Return [x, y] of the center of cell containing provided text 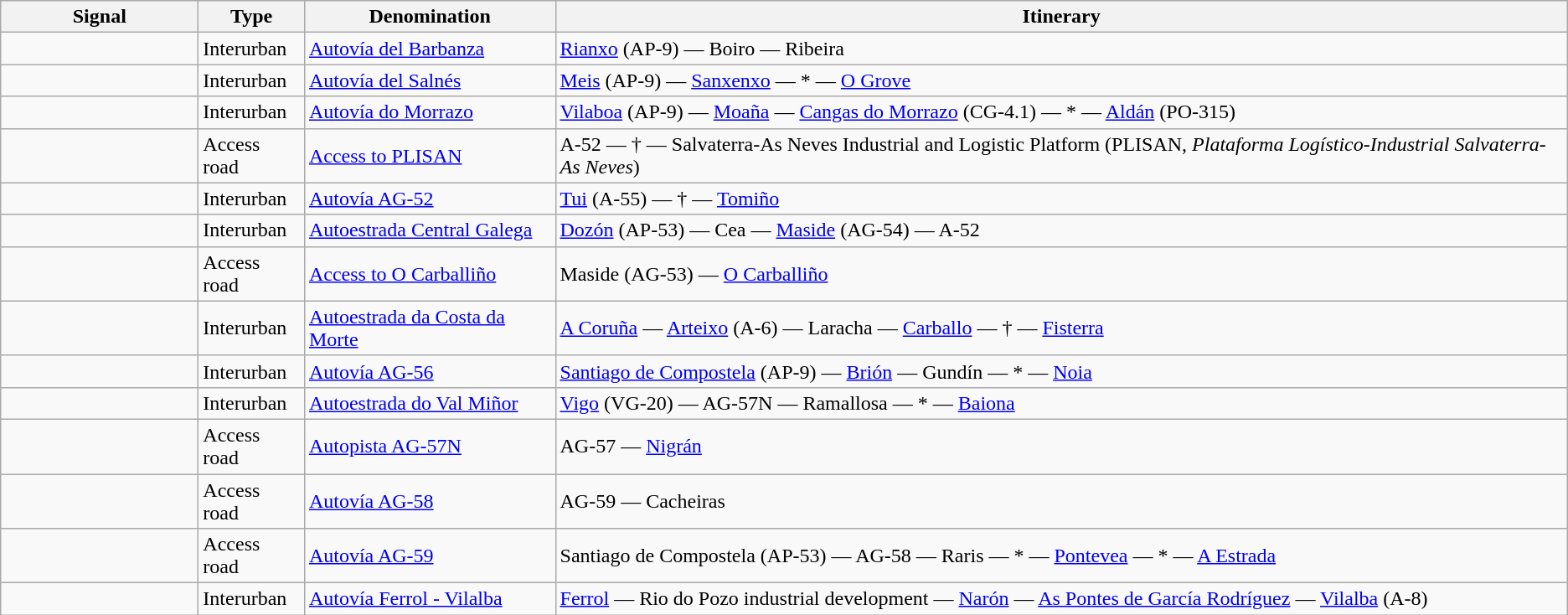
Autopista AG-57N [430, 446]
Vilaboa (AP-9) — Moaña — Cangas do Morrazo (CG-4.1) — * — Aldán (PO-315) [1061, 112]
Autovía do Morrazo [430, 112]
A Coruña — Arteixo (A-6) — Laracha — Carballo — † — Fisterra [1061, 328]
A-52 — † — Salvaterra-As Neves Industrial and Logistic Platform (PLISAN, Plataforma Logístico-Industrial Salvaterra-As Neves) [1061, 156]
Autovía AG-56 [430, 371]
Ferrol — Rio do Pozo industrial development — Narón — As Pontes de García Rodríguez — Vilalba (A-8) [1061, 599]
Meis (AP-9) — Sanxenxo — * — O Grove [1061, 80]
Signal [100, 17]
Autoestrada da Costa da Morte [430, 328]
Santiago de Compostela (AP-53) — AG-58 — Raris — * — Pontevea — * — A Estrada [1061, 556]
Autovía del Salnés [430, 80]
Rianxo (AP-9) — Boiro — Ribeira [1061, 49]
Itinerary [1061, 17]
Type [251, 17]
Autoestrada Central Galega [430, 230]
Maside (AG-53) — O Carballiño [1061, 273]
Access to PLISAN [430, 156]
Tui (A-55) — † — Tomiño [1061, 199]
Autovía AG-52 [430, 199]
Santiago de Compostela (AP-9) — Brión — Gundín — * — Noia [1061, 371]
Autovía AG-58 [430, 501]
AG-59 — Cacheiras [1061, 501]
Autovía del Barbanza [430, 49]
Denomination [430, 17]
Autovía AG-59 [430, 556]
Autovía Ferrol - Vilalba [430, 599]
Dozón (AP-53) — Cea — Maside (AG-54) — A-52 [1061, 230]
Vigo (VG-20) — AG-57N — Ramallosa — * — Baiona [1061, 403]
Access to O Carballiño [430, 273]
Autoestrada do Val Miñor [430, 403]
AG-57 — Nigrán [1061, 446]
